Output the (x, y) coordinate of the center of the cell containing the given text.  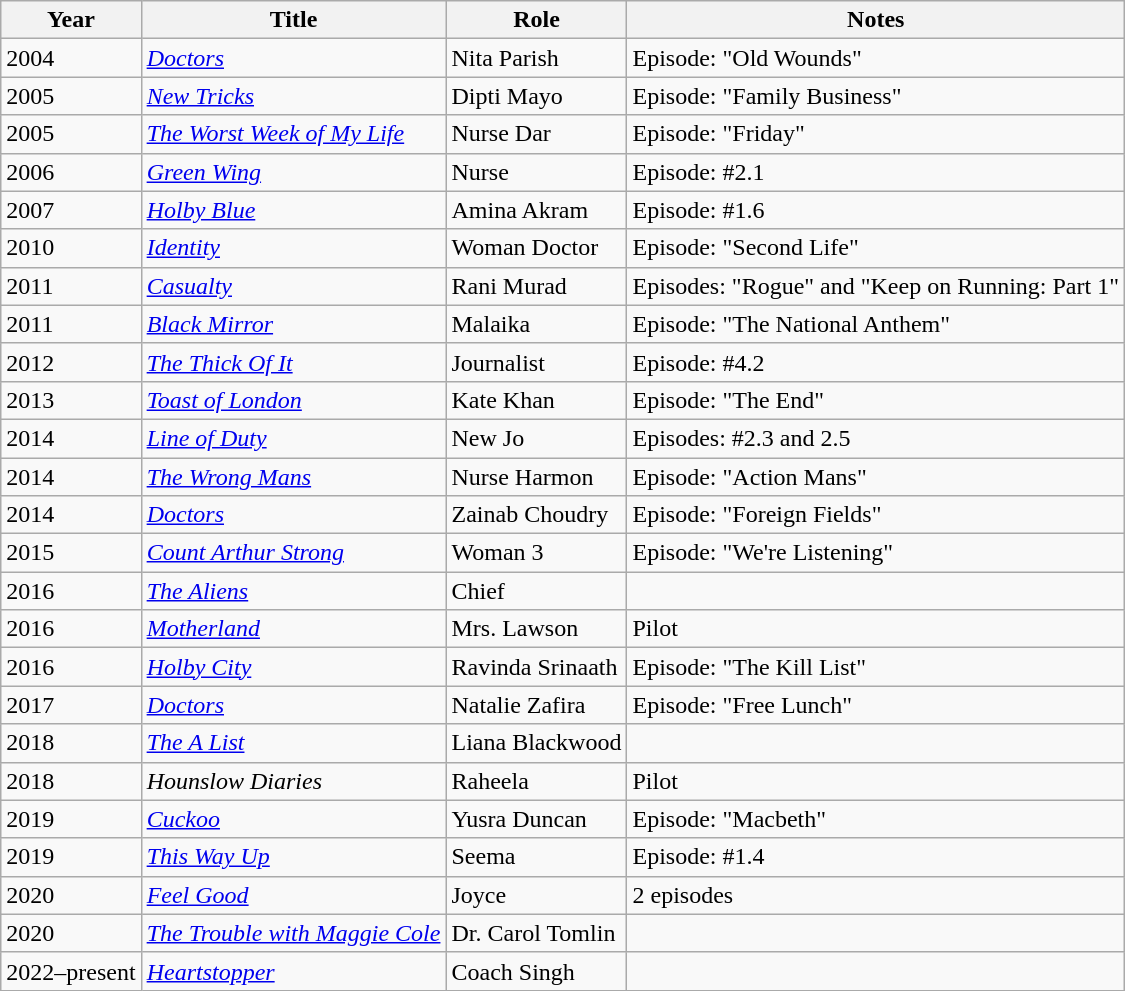
Holby City (294, 667)
2017 (71, 705)
Raheela (536, 781)
Yusra Duncan (536, 819)
Nurse Harmon (536, 477)
This Way Up (294, 857)
Episode: "Family Business" (876, 96)
2015 (71, 553)
Chief (536, 591)
Journalist (536, 362)
New Jo (536, 438)
2 episodes (876, 895)
Black Mirror (294, 324)
2012 (71, 362)
Coach Singh (536, 971)
Woman 3 (536, 553)
Episode: #1.6 (876, 210)
Episode: #1.4 (876, 857)
Dr. Carol Tomlin (536, 933)
The Thick Of It (294, 362)
The A List (294, 743)
Hounslow Diaries (294, 781)
Liana Blackwood (536, 743)
Nita Parish (536, 58)
Episode: "Action Mans" (876, 477)
Episode: "The Kill List" (876, 667)
Episode: "Second Life" (876, 248)
Count Arthur Strong (294, 553)
Ravinda Srinaath (536, 667)
Episode: "Old Wounds" (876, 58)
Amina Akram (536, 210)
Dipti Mayo (536, 96)
Zainab Choudry (536, 515)
Episode: #4.2 (876, 362)
Episode: "We're Listening" (876, 553)
Episode: "Free Lunch" (876, 705)
Episode: "Macbeth" (876, 819)
2006 (71, 172)
Heartstopper (294, 971)
The Trouble with Maggie Cole (294, 933)
Episode: #2.1 (876, 172)
2007 (71, 210)
Title (294, 20)
Kate Khan (536, 400)
Mrs. Lawson (536, 629)
Cuckoo (294, 819)
Episode: "The End" (876, 400)
Episode: "Friday" (876, 134)
2010 (71, 248)
The Worst Week of My Life (294, 134)
Nurse (536, 172)
Role (536, 20)
Woman Doctor (536, 248)
2013 (71, 400)
Nurse Dar (536, 134)
The Wrong Mans (294, 477)
Feel Good (294, 895)
Episode: "Foreign Fields" (876, 515)
Episodes: "Rogue" and "Keep on Running: Part 1" (876, 286)
Natalie Zafira (536, 705)
Seema (536, 857)
Malaika (536, 324)
Line of Duty (294, 438)
Joyce (536, 895)
2004 (71, 58)
Identity (294, 248)
Episodes: #2.3 and 2.5 (876, 438)
Casualty (294, 286)
Year (71, 20)
Episode: "The National Anthem" (876, 324)
Rani Murad (536, 286)
Motherland (294, 629)
Toast of London (294, 400)
2022–present (71, 971)
The Aliens (294, 591)
Notes (876, 20)
Holby Blue (294, 210)
New Tricks (294, 96)
Green Wing (294, 172)
